Identify which cell holds the provided text, then report its [X, Y] central coordinate. 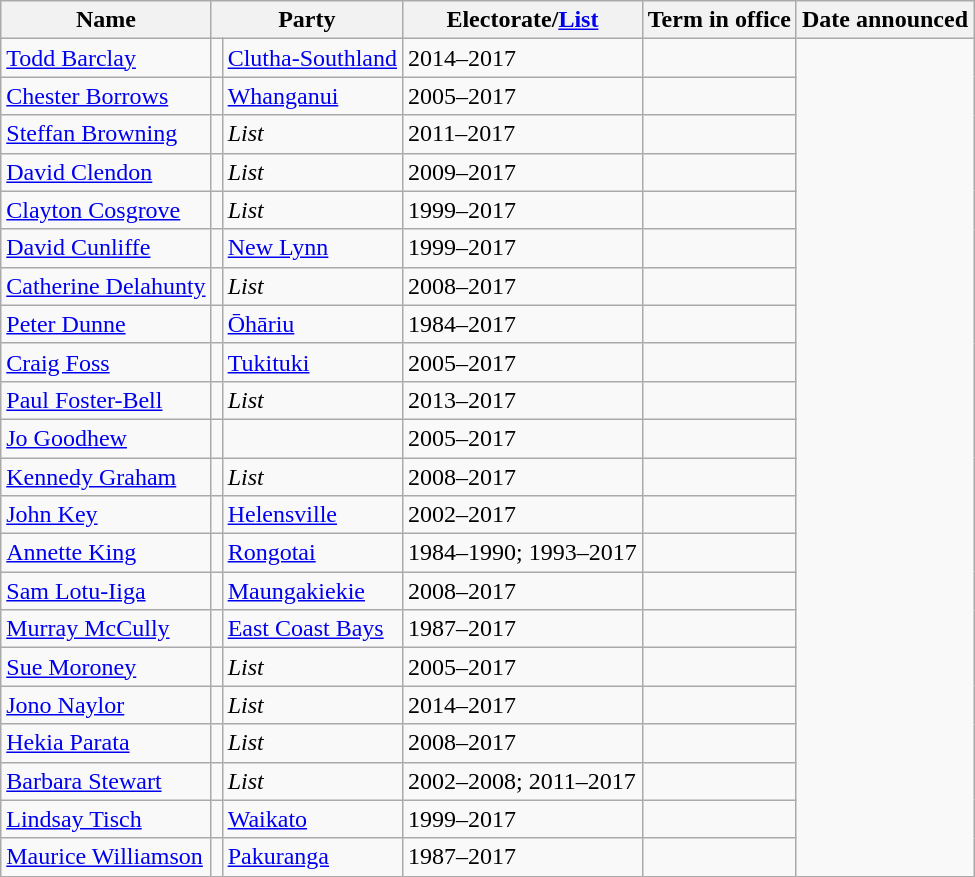
Barbara Stewart [106, 781]
Ōhāriu [312, 324]
2002–2008; 2011–2017 [523, 781]
Whanganui [312, 96]
Tukituki [312, 362]
Steffan Browning [106, 134]
Party [306, 20]
Pakuranga [312, 857]
Kennedy Graham [106, 477]
Sam Lotu-Iiga [106, 591]
Catherine Delahunty [106, 286]
Craig Foss [106, 362]
2011–2017 [523, 134]
Clutha-Southland [312, 58]
Sue Moroney [106, 667]
New Lynn [312, 248]
David Cunliffe [106, 248]
Rongotai [312, 553]
Maurice Williamson [106, 857]
Paul Foster-Bell [106, 400]
East Coast Bays [312, 629]
Name [106, 20]
Helensville [312, 515]
Waikato [312, 819]
Murray McCully [106, 629]
2009–2017 [523, 172]
Chester Borrows [106, 96]
Maungakiekie [312, 591]
1984–1990; 1993–2017 [523, 553]
Term in office [719, 20]
Date announced [884, 20]
Hekia Parata [106, 743]
John Key [106, 515]
Lindsay Tisch [106, 819]
David Clendon [106, 172]
2002–2017 [523, 515]
Annette King [106, 553]
2013–2017 [523, 400]
Jono Naylor [106, 705]
Peter Dunne [106, 324]
Jo Goodhew [106, 438]
Todd Barclay [106, 58]
Electorate/List [523, 20]
Clayton Cosgrove [106, 210]
1984–2017 [523, 324]
